Provide the [x, y] coordinate of the cell's center where the given text is located.  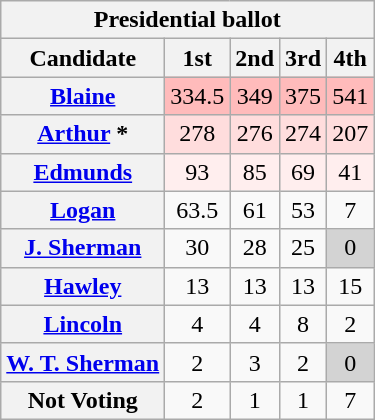
278 [198, 134]
Lincoln [83, 324]
J. Sherman [83, 248]
276 [255, 134]
Arthur * [83, 134]
85 [255, 172]
63.5 [198, 210]
61 [255, 210]
Hawley [83, 286]
69 [304, 172]
349 [255, 96]
3rd [304, 58]
Presidential ballot [188, 20]
25 [304, 248]
375 [304, 96]
Blaine [83, 96]
Logan [83, 210]
274 [304, 134]
30 [198, 248]
41 [350, 172]
Candidate [83, 58]
93 [198, 172]
W. T. Sherman [83, 362]
28 [255, 248]
541 [350, 96]
Not Voting [83, 400]
Edmunds [83, 172]
2nd [255, 58]
3 [255, 362]
207 [350, 134]
53 [304, 210]
334.5 [198, 96]
4th [350, 58]
8 [304, 324]
1st [198, 58]
15 [350, 286]
